Identify which cell holds the provided text, then report its [X, Y] central coordinate. 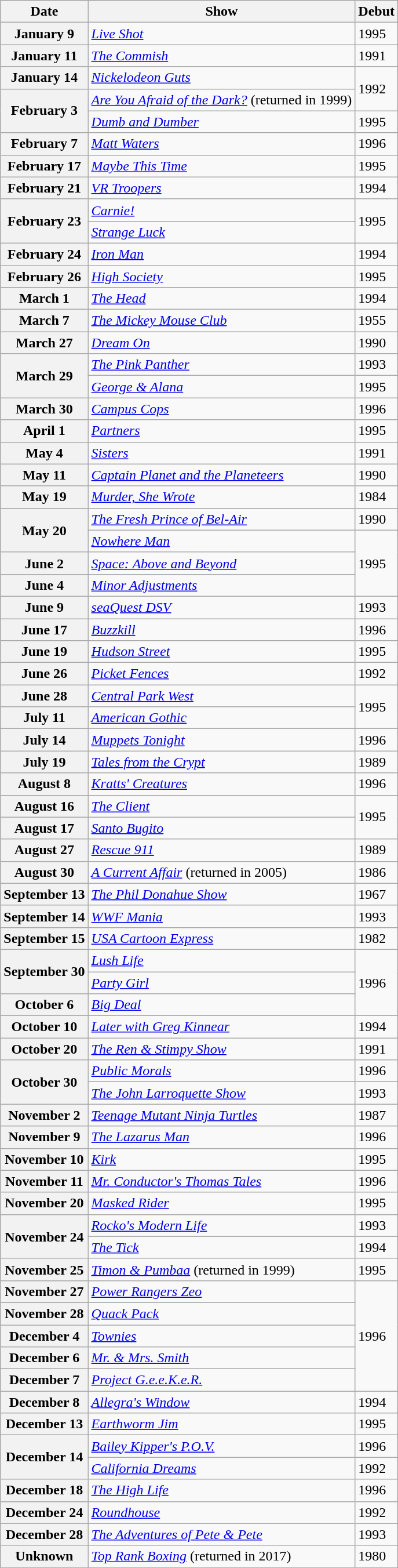
1980 [377, 1556]
The Client [221, 806]
Santo Bugito [221, 828]
June 9 [44, 607]
March 27 [44, 343]
December 28 [44, 1534]
September 14 [44, 916]
June 28 [44, 696]
November 9 [44, 1137]
Tales from the Crypt [221, 762]
Mr. Conductor's Thomas Tales [221, 1181]
April 1 [44, 431]
June 4 [44, 585]
Iron Man [221, 254]
Timon & Pumbaa (returned in 1999) [221, 1269]
The High Life [221, 1490]
December 6 [44, 1358]
Nowhere Man [221, 541]
seaQuest DSV [221, 607]
October 10 [44, 1027]
Townies [221, 1335]
Dream On [221, 343]
March 29 [44, 376]
June 19 [44, 652]
Mr. & Mrs. Smith [221, 1358]
June 26 [44, 674]
Muppets Tonight [221, 740]
Hudson Street [221, 652]
August 30 [44, 872]
Kratts' Creatures [221, 784]
February 17 [44, 166]
December 4 [44, 1335]
Picket Fences [221, 674]
Masked Rider [221, 1203]
Lush Life [221, 960]
June 2 [44, 563]
1986 [377, 872]
Partners [221, 431]
George & Alana [221, 387]
Carnie! [221, 210]
USA Cartoon Express [221, 938]
Big Deal [221, 1005]
August 27 [44, 850]
Space: Above and Beyond [221, 563]
Power Rangers Zeo [221, 1291]
May 20 [44, 530]
March 1 [44, 299]
February 24 [44, 254]
Murder, She Wrote [221, 497]
December 14 [44, 1457]
Matt Waters [221, 144]
January 9 [44, 34]
American Gothic [221, 718]
Live Shot [221, 34]
January 14 [44, 78]
March 7 [44, 321]
The Head [221, 299]
Project G.e.e.K.e.R. [221, 1380]
December 7 [44, 1380]
October 6 [44, 1005]
November 24 [44, 1236]
November 25 [44, 1269]
Captain Planet and the Planeteers [221, 475]
Debut [377, 12]
November 28 [44, 1313]
July 19 [44, 762]
Nickelodeon Guts [221, 78]
Maybe This Time [221, 166]
August 8 [44, 784]
1967 [377, 894]
Sisters [221, 453]
The Pink Panther [221, 365]
The Fresh Prince of Bel-Air [221, 519]
Are You Afraid of the Dark? (returned in 1999) [221, 100]
June 17 [44, 629]
Rescue 911 [221, 850]
WWF Mania [221, 916]
December 24 [44, 1512]
September 30 [44, 971]
1955 [377, 321]
The Lazarus Man [221, 1137]
The Commish [221, 56]
Show [221, 12]
Public Morals [221, 1071]
The Phil Donahue Show [221, 894]
August 17 [44, 828]
Bailey Kipper's P.O.V. [221, 1446]
February 26 [44, 277]
May 19 [44, 497]
Strange Luck [221, 232]
November 10 [44, 1159]
July 14 [44, 740]
November 20 [44, 1203]
Campus Cops [221, 409]
Date [44, 12]
1984 [377, 497]
March 30 [44, 409]
October 30 [44, 1082]
December 18 [44, 1490]
A Current Affair (returned in 2005) [221, 872]
Later with Greg Kinnear [221, 1027]
December 8 [44, 1402]
January 11 [44, 56]
July 11 [44, 718]
Unknown [44, 1556]
October 20 [44, 1049]
VR Troopers [221, 188]
Earthworm Jim [221, 1424]
February 7 [44, 144]
December 13 [44, 1424]
February 23 [44, 221]
February 3 [44, 111]
The Mickey Mouse Club [221, 321]
November 2 [44, 1115]
February 21 [44, 188]
1987 [377, 1115]
November 11 [44, 1181]
Buzzkill [221, 629]
Roundhouse [221, 1512]
Top Rank Boxing (returned in 2017) [221, 1556]
Kirk [221, 1159]
Central Park West [221, 696]
Quack Pack [221, 1313]
Party Girl [221, 983]
August 16 [44, 806]
Dumb and Dumber [221, 122]
Minor Adjustments [221, 585]
Rocko's Modern Life [221, 1225]
November 27 [44, 1291]
Teenage Mutant Ninja Turtles [221, 1115]
September 13 [44, 894]
1982 [377, 938]
The John Larroquette Show [221, 1093]
The Tick [221, 1247]
The Adventures of Pete & Pete [221, 1534]
May 11 [44, 475]
High Society [221, 277]
California Dreams [221, 1468]
Allegra's Window [221, 1402]
September 15 [44, 938]
The Ren & Stimpy Show [221, 1049]
May 4 [44, 453]
